Determine the (x, y) coordinate at the center of the cell enclosing the given text.  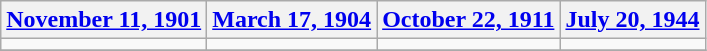
July 20, 1944 (632, 20)
November 11, 1901 (104, 20)
March 17, 1904 (292, 20)
October 22, 1911 (468, 20)
